Extract the [X, Y] coordinate from the center of the cell holding the provided text.  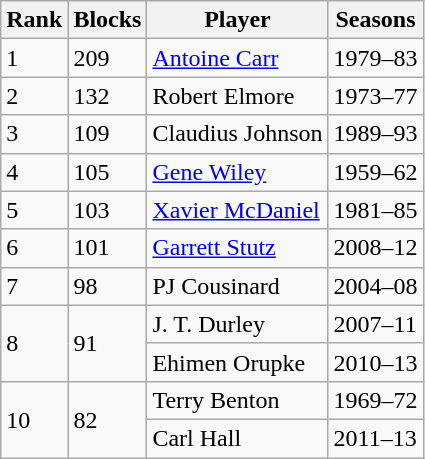
Garrett Stutz [238, 248]
2008–12 [376, 248]
209 [108, 58]
1 [34, 58]
103 [108, 210]
5 [34, 210]
1969–72 [376, 400]
1973–77 [376, 96]
PJ Cousinard [238, 286]
2004–08 [376, 286]
Claudius Johnson [238, 134]
Player [238, 20]
Rank [34, 20]
10 [34, 419]
8 [34, 343]
Gene Wiley [238, 172]
98 [108, 286]
Carl Hall [238, 438]
3 [34, 134]
Terry Benton [238, 400]
Robert Elmore [238, 96]
101 [108, 248]
105 [108, 172]
2011–13 [376, 438]
91 [108, 343]
2010–13 [376, 362]
7 [34, 286]
Antoine Carr [238, 58]
132 [108, 96]
2007–11 [376, 324]
4 [34, 172]
1979–83 [376, 58]
1989–93 [376, 134]
Xavier McDaniel [238, 210]
1981–85 [376, 210]
Seasons [376, 20]
2 [34, 96]
Ehimen Orupke [238, 362]
6 [34, 248]
J. T. Durley [238, 324]
Blocks [108, 20]
109 [108, 134]
1959–62 [376, 172]
82 [108, 419]
